For the text-containing cell, return its midpoint in (x, y) coordinate format. 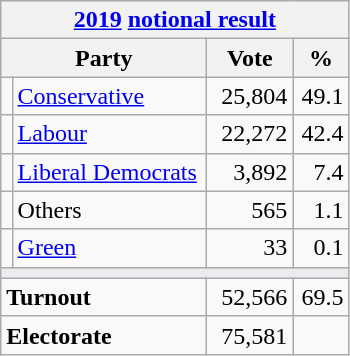
1.1 (321, 210)
69.5 (321, 297)
% (321, 58)
52,566 (250, 297)
Party (104, 58)
Conservative (110, 96)
75,581 (250, 335)
Vote (250, 58)
0.1 (321, 248)
Green (110, 248)
22,272 (250, 134)
42.4 (321, 134)
Labour (110, 134)
33 (250, 248)
565 (250, 210)
2019 notional result (175, 20)
7.4 (321, 172)
Turnout (104, 297)
Electorate (104, 335)
Liberal Democrats (110, 172)
49.1 (321, 96)
25,804 (250, 96)
Others (110, 210)
3,892 (250, 172)
